Extract the [x, y] coordinate from the center of the cell holding the provided text.  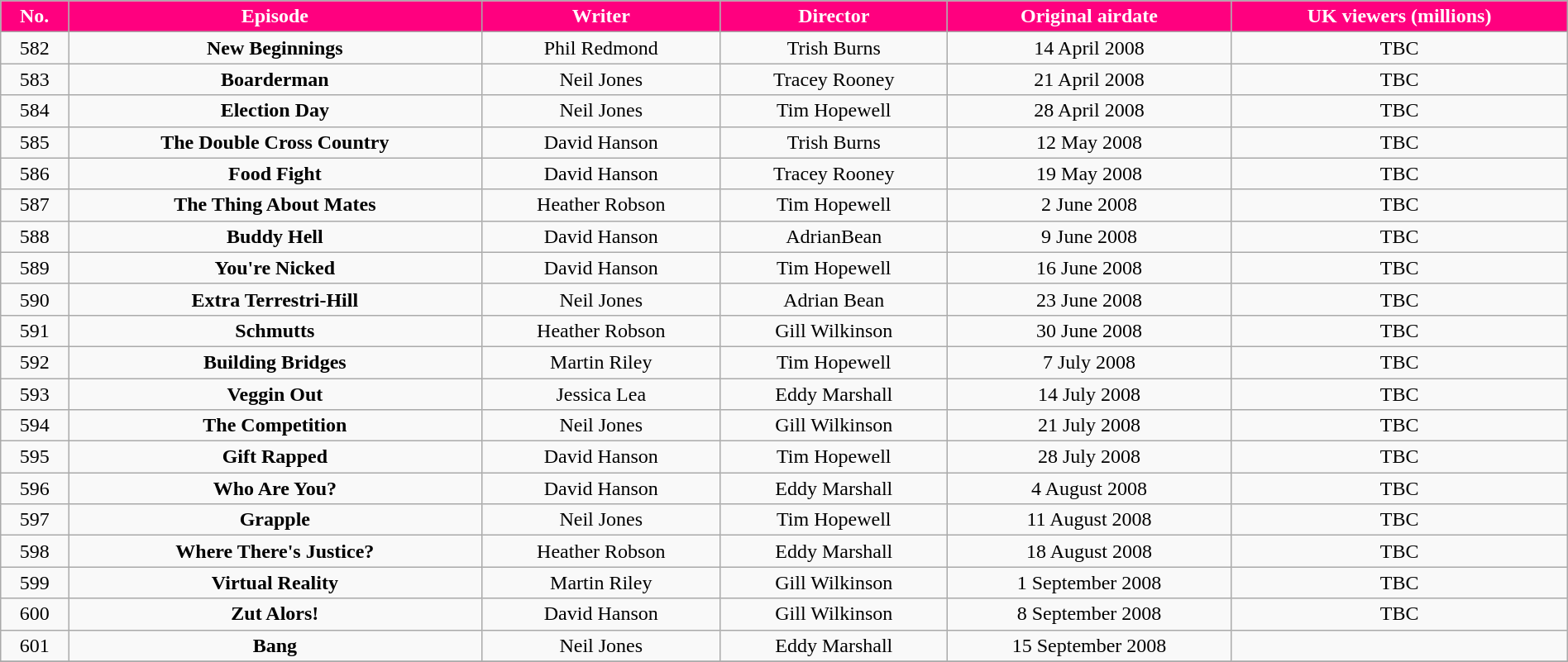
582 [35, 48]
Building Bridges [275, 362]
18 August 2008 [1089, 551]
The Competition [275, 426]
The Thing About Mates [275, 205]
19 May 2008 [1089, 174]
9 June 2008 [1089, 236]
Gift Rapped [275, 457]
16 June 2008 [1089, 268]
Schmutts [275, 331]
Virtual Reality [275, 583]
Who Are You? [275, 488]
Episode [275, 17]
4 August 2008 [1089, 488]
AdrianBean [834, 236]
2 June 2008 [1089, 205]
Zut Alors! [275, 614]
Where There's Justice? [275, 551]
595 [35, 457]
Director [834, 17]
Boarderman [275, 79]
28 July 2008 [1089, 457]
588 [35, 236]
You're Nicked [275, 268]
594 [35, 426]
584 [35, 111]
UK viewers (millions) [1399, 17]
1 September 2008 [1089, 583]
597 [35, 520]
30 June 2008 [1089, 331]
7 July 2008 [1089, 362]
Adrian Bean [834, 299]
12 May 2008 [1089, 142]
598 [35, 551]
Bang [275, 645]
14 July 2008 [1089, 394]
Grapple [275, 520]
14 April 2008 [1089, 48]
21 April 2008 [1089, 79]
592 [35, 362]
Phil Redmond [600, 48]
28 April 2008 [1089, 111]
596 [35, 488]
Original airdate [1089, 17]
Buddy Hell [275, 236]
593 [35, 394]
587 [35, 205]
586 [35, 174]
590 [35, 299]
Extra Terrestri-Hill [275, 299]
599 [35, 583]
591 [35, 331]
Election Day [275, 111]
601 [35, 645]
11 August 2008 [1089, 520]
23 June 2008 [1089, 299]
585 [35, 142]
Jessica Lea [600, 394]
Veggin Out [275, 394]
15 September 2008 [1089, 645]
589 [35, 268]
The Double Cross Country [275, 142]
New Beginnings [275, 48]
Food Fight [275, 174]
8 September 2008 [1089, 614]
21 July 2008 [1089, 426]
600 [35, 614]
No. [35, 17]
Writer [600, 17]
583 [35, 79]
